Provide the [x, y] coordinate of the cell's center where the given text is located.  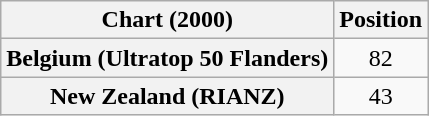
Belgium (Ultratop 50 Flanders) [168, 58]
Position [381, 20]
43 [381, 96]
Chart (2000) [168, 20]
New Zealand (RIANZ) [168, 96]
82 [381, 58]
